From the cell containing the given text, extract its center point as (X, Y) coordinate. 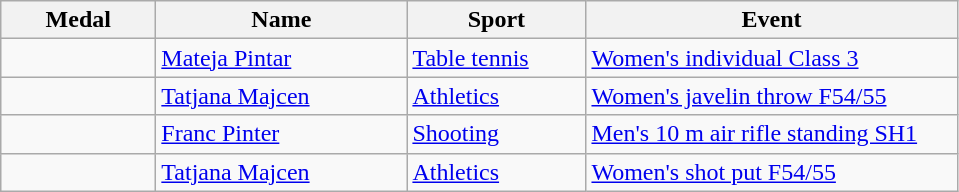
Mateja Pintar (282, 58)
Medal (78, 20)
Table tennis (496, 58)
Women's javelin throw F54/55 (772, 96)
Women's individual Class 3 (772, 58)
Event (772, 20)
Sport (496, 20)
Men's 10 m air rifle standing SH1 (772, 134)
Name (282, 20)
Women's shot put F54/55 (772, 172)
Franc Pinter (282, 134)
Shooting (496, 134)
